Detect which cell encompasses the target text, then output its [x, y] center coordinate. 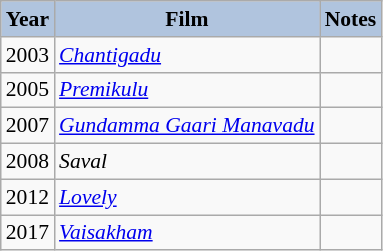
Chantigadu [187, 55]
2012 [28, 197]
Saval [187, 162]
Vaisakham [187, 233]
Lovely [187, 197]
Year [28, 19]
2005 [28, 90]
2008 [28, 162]
Gundamma Gaari Manavadu [187, 126]
Notes [351, 19]
2003 [28, 55]
Film [187, 19]
2007 [28, 126]
Premikulu [187, 90]
2017 [28, 233]
